Detect which cell encompasses the target text, then output its [X, Y] center coordinate. 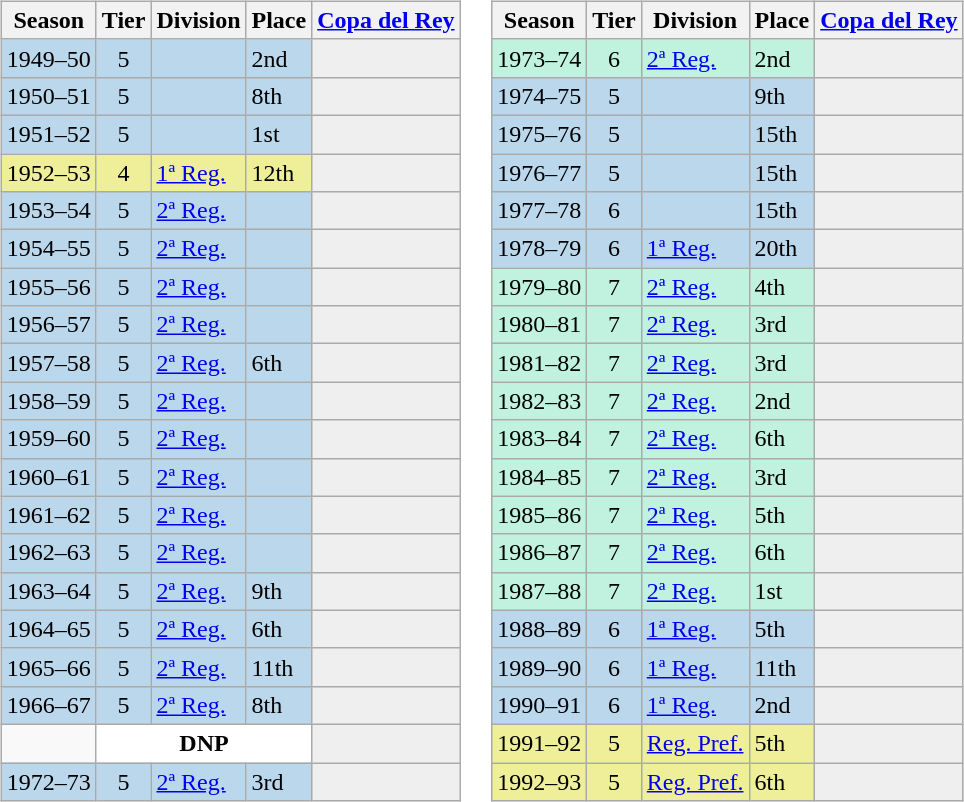
1986–87 [540, 553]
1977–78 [540, 211]
1974–75 [540, 96]
1990–91 [540, 705]
4th [782, 287]
20th [782, 249]
1989–90 [540, 667]
1984–85 [540, 477]
1976–77 [540, 173]
1987–88 [540, 591]
1955–56 [48, 287]
1978–79 [540, 249]
1959–60 [48, 439]
1956–57 [48, 325]
1966–67 [48, 705]
1979–80 [540, 287]
1992–93 [540, 781]
1988–89 [540, 629]
1960–61 [48, 477]
1953–54 [48, 211]
1981–82 [540, 363]
4 [124, 173]
1985–86 [540, 515]
1973–74 [540, 58]
DNP [204, 743]
1983–84 [540, 439]
1961–62 [48, 515]
1991–92 [540, 743]
1982–83 [540, 401]
1957–58 [48, 363]
1962–63 [48, 553]
1952–53 [48, 173]
1951–52 [48, 134]
12th [279, 173]
1950–51 [48, 96]
1972–73 [48, 781]
1965–66 [48, 667]
1975–76 [540, 134]
1964–65 [48, 629]
1958–59 [48, 401]
1963–64 [48, 591]
1954–55 [48, 249]
1949–50 [48, 58]
1980–81 [540, 325]
